For the text-containing cell, return its midpoint in (x, y) coordinate format. 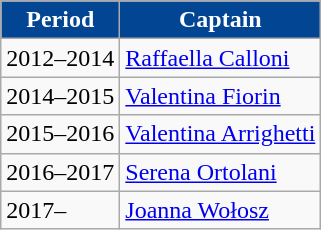
Valentina Fiorin (220, 96)
2015–2016 (60, 134)
Captain (220, 20)
Joanna Wołosz (220, 210)
2017– (60, 210)
Raffaella Calloni (220, 58)
2014–2015 (60, 96)
Period (60, 20)
Serena Ortolani (220, 172)
2012–2014 (60, 58)
2016–2017 (60, 172)
Valentina Arrighetti (220, 134)
